Return (X, Y) of the center of cell containing provided text 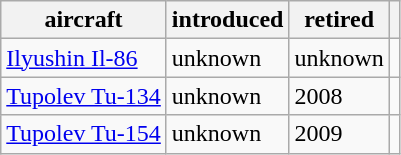
aircraft (84, 20)
Tupolev Tu-154 (84, 134)
introduced (228, 20)
Tupolev Tu-134 (84, 96)
retired (339, 20)
2008 (339, 96)
Ilyushin Il-86 (84, 58)
2009 (339, 134)
